Return the [X, Y] coordinate for the center point of the cell that contains the specified text.  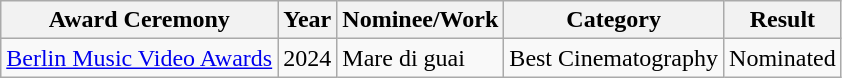
Category [614, 20]
Berlin Music Video Awards [140, 58]
Year [308, 20]
Mare di guai [420, 58]
Result [783, 20]
Award Ceremony [140, 20]
2024 [308, 58]
Nominated [783, 58]
Nominee/Work [420, 20]
Best Cinematography [614, 58]
